Search for the cell housing the specified text and yield its [x, y] center coordinate. 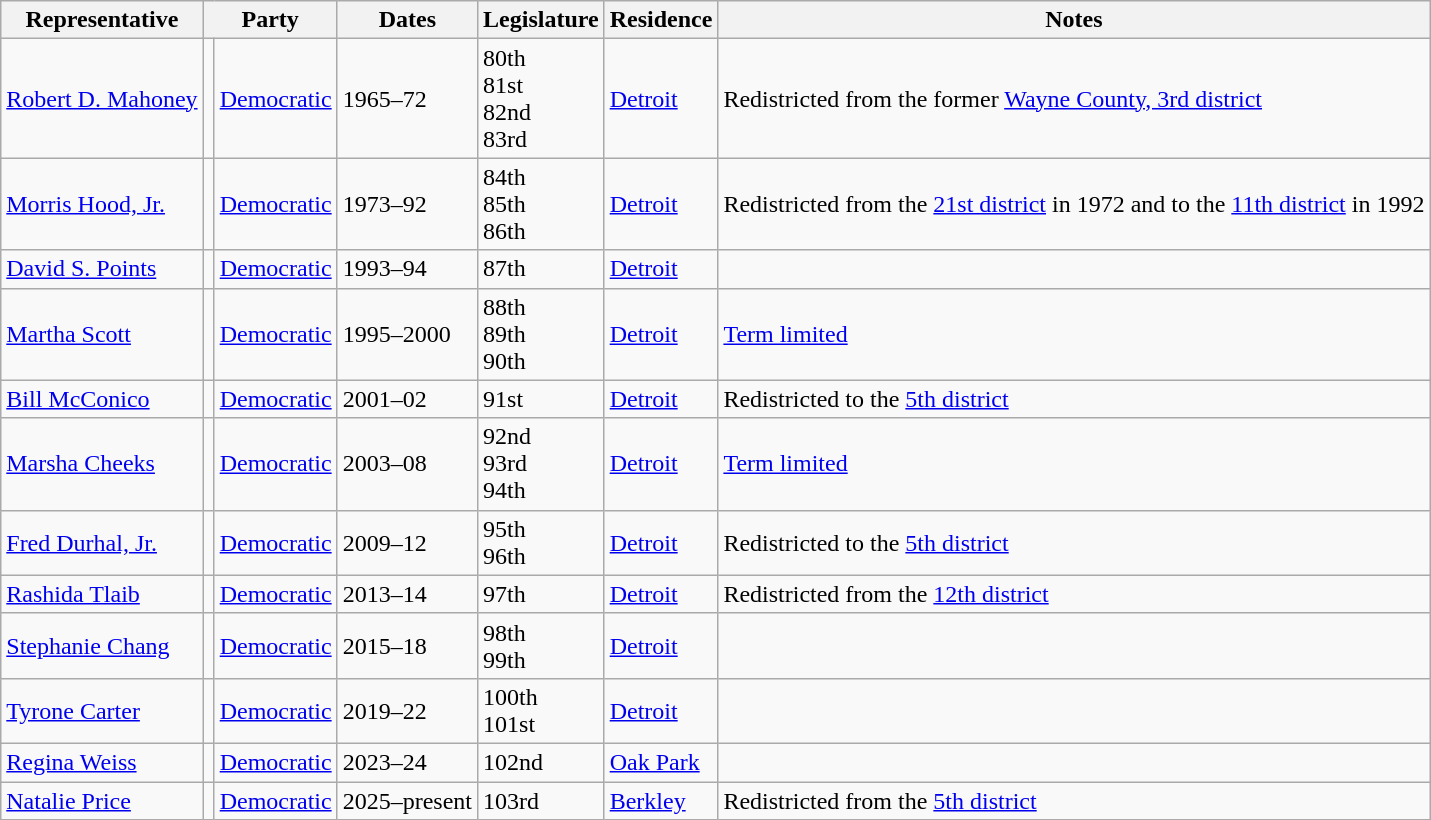
Redistricted from the 12th district [1074, 594]
2001–02 [407, 399]
2015–18 [407, 646]
97th [542, 594]
Martha Scott [102, 334]
David S. Points [102, 269]
92nd93rd94th [542, 464]
Stephanie Chang [102, 646]
2019–22 [407, 710]
102nd [542, 762]
2009–12 [407, 542]
Morris Hood, Jr. [102, 204]
Rashida Tlaib [102, 594]
Oak Park [661, 762]
Natalie Price [102, 801]
98th99th [542, 646]
Party [270, 20]
95th96th [542, 542]
Marsha Cheeks [102, 464]
Berkley [661, 801]
Bill McConico [102, 399]
1995–2000 [407, 334]
Fred Durhal, Jr. [102, 542]
Redistricted from the former Wayne County, 3rd district [1074, 98]
87th [542, 269]
1973–92 [407, 204]
88th89th90th [542, 334]
2013–14 [407, 594]
103rd [542, 801]
Residence [661, 20]
100th101st [542, 710]
2025–present [407, 801]
80th81st82nd83rd [542, 98]
Regina Weiss [102, 762]
Redistricted from the 5th district [1074, 801]
Notes [1074, 20]
91st [542, 399]
Legislature [542, 20]
Representative [102, 20]
Dates [407, 20]
Redistricted from the 21st district in 1972 and to the 11th district in 1992 [1074, 204]
2023–24 [407, 762]
Tyrone Carter [102, 710]
2003–08 [407, 464]
84th85th86th [542, 204]
1993–94 [407, 269]
1965–72 [407, 98]
Robert D. Mahoney [102, 98]
